Extract the [X, Y] coordinate from the center of the cell holding the provided text.  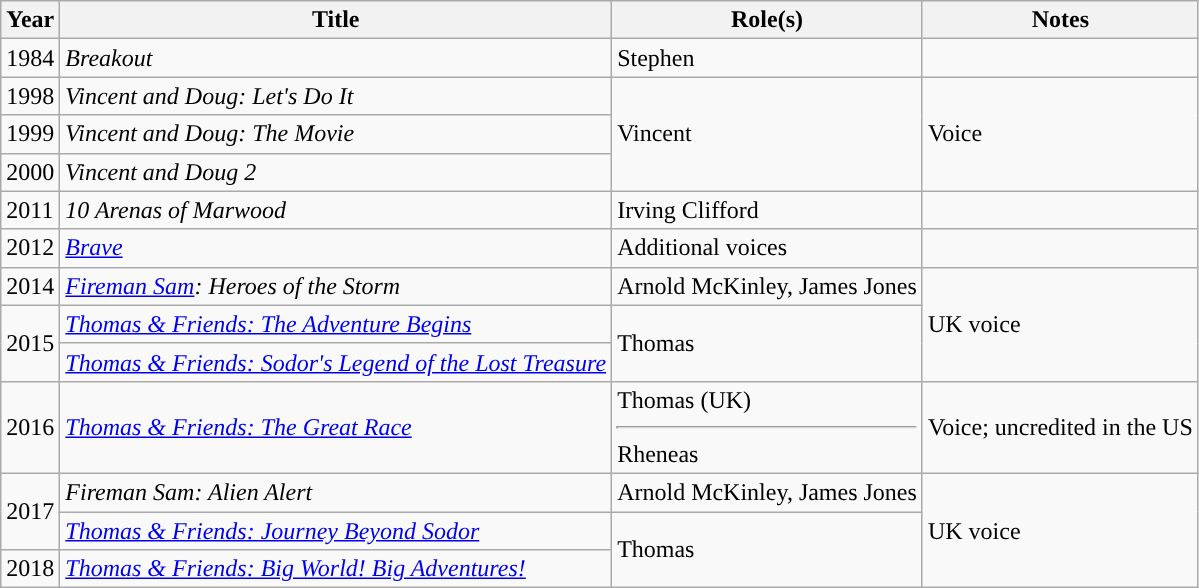
2000 [30, 172]
1998 [30, 96]
Voice; uncredited in the US [1060, 427]
2015 [30, 343]
2012 [30, 248]
Breakout [336, 58]
10 Arenas of Marwood [336, 210]
Vincent and Doug: Let's Do It [336, 96]
Fireman Sam: Heroes of the Storm [336, 286]
Fireman Sam: Alien Alert [336, 492]
Vincent and Doug 2 [336, 172]
Notes [1060, 20]
Brave [336, 248]
Thomas & Friends: The Adventure Begins [336, 324]
Stephen [768, 58]
Year [30, 20]
1984 [30, 58]
Vincent and Doug: The Movie [336, 134]
2016 [30, 427]
Title [336, 20]
2011 [30, 210]
Thomas & Friends: The Great Race [336, 427]
Additional voices [768, 248]
Thomas & Friends: Big World! Big Adventures! [336, 569]
Role(s) [768, 20]
2018 [30, 569]
2017 [30, 511]
1999 [30, 134]
Thomas & Friends: Journey Beyond Sodor [336, 531]
Voice [1060, 134]
Thomas & Friends: Sodor's Legend of the Lost Treasure [336, 362]
Thomas (UK)Rheneas [768, 427]
Irving Clifford [768, 210]
Vincent [768, 134]
2014 [30, 286]
